Identify which cell holds the provided text, then report its (X, Y) central coordinate. 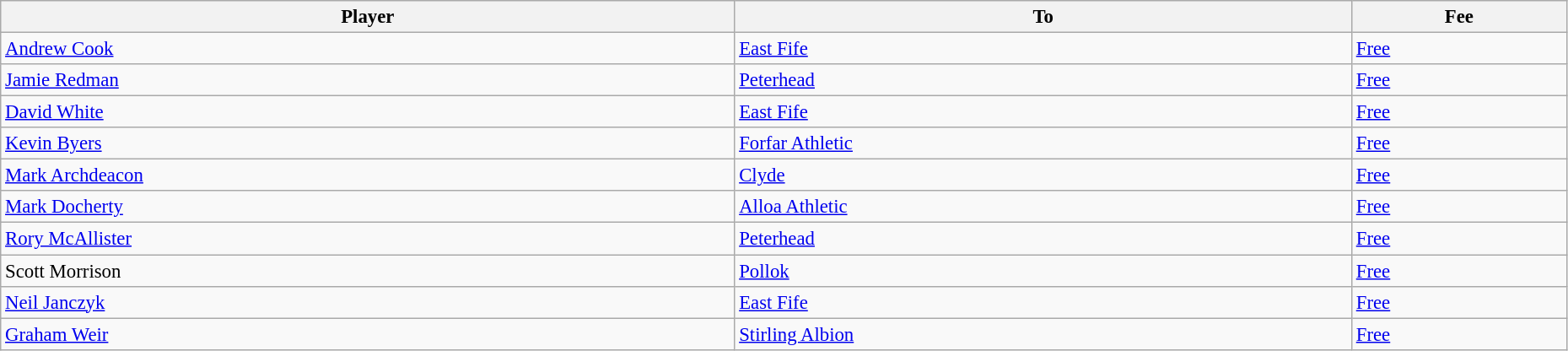
Kevin Byers (368, 143)
Jamie Redman (368, 80)
Forfar Athletic (1043, 143)
Andrew Cook (368, 49)
Scott Morrison (368, 271)
Clyde (1043, 175)
Neil Janczyk (368, 302)
To (1043, 17)
Alloa Athletic (1043, 207)
Fee (1459, 17)
Pollok (1043, 271)
Graham Weir (368, 334)
Mark Docherty (368, 207)
Mark Archdeacon (368, 175)
Rory McAllister (368, 239)
David White (368, 112)
Stirling Albion (1043, 334)
Player (368, 17)
